Identify which cell holds the provided text, then report its [x, y] central coordinate. 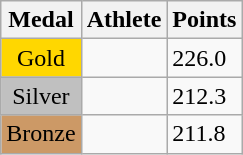
211.8 [204, 134]
Medal [41, 20]
Gold [41, 58]
Athlete [124, 20]
Points [204, 20]
212.3 [204, 96]
Silver [41, 96]
Bronze [41, 134]
226.0 [204, 58]
